Pinpoint the cell where the given text exists, returning its [x, y] midpoint coordinate. 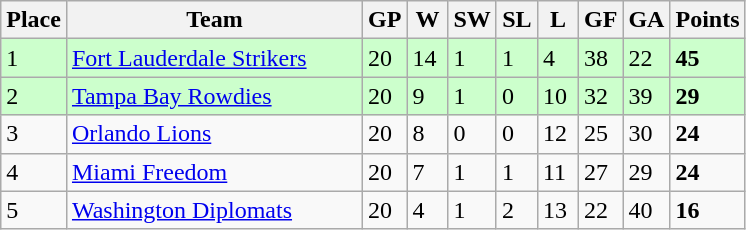
30 [646, 134]
10 [558, 96]
45 [708, 58]
L [558, 20]
38 [601, 58]
16 [708, 210]
SW [472, 20]
40 [646, 210]
Team [214, 20]
Tampa Bay Rowdies [214, 96]
27 [601, 172]
GP [385, 20]
14 [428, 58]
Points [708, 20]
SL [516, 20]
8 [428, 134]
9 [428, 96]
Miami Freedom [214, 172]
32 [601, 96]
3 [34, 134]
GA [646, 20]
Orlando Lions [214, 134]
25 [601, 134]
7 [428, 172]
39 [646, 96]
Washington Diplomats [214, 210]
Place [34, 20]
W [428, 20]
11 [558, 172]
5 [34, 210]
GF [601, 20]
13 [558, 210]
Fort Lauderdale Strikers [214, 58]
12 [558, 134]
